Return the [X, Y] coordinate for the center point of the cell that contains the specified text.  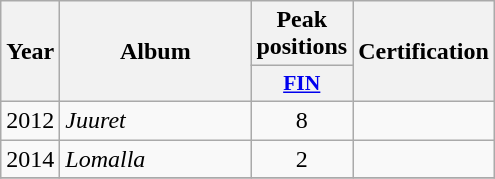
FIN [302, 84]
8 [302, 120]
Album [156, 52]
Lomalla [156, 159]
Certification [424, 52]
2 [302, 159]
2014 [30, 159]
Year [30, 52]
Peak positions [302, 34]
2012 [30, 120]
Juuret [156, 120]
